Find where the given text appears and provide that cell's center as (x, y) coordinate. 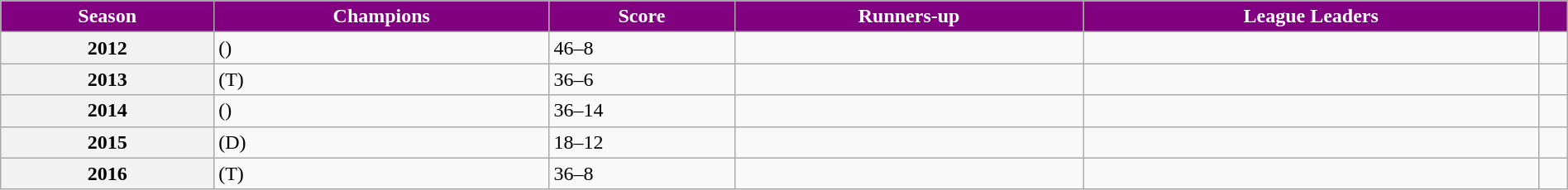
2016 (108, 173)
46–8 (642, 48)
Season (108, 17)
Score (642, 17)
Champions (382, 17)
(D) (382, 142)
2012 (108, 48)
36–8 (642, 173)
18–12 (642, 142)
League Leaders (1311, 17)
2014 (108, 111)
2013 (108, 79)
36–6 (642, 79)
2015 (108, 142)
Runners-up (909, 17)
36–14 (642, 111)
